From the cell containing the given text, extract its center point as (X, Y) coordinate. 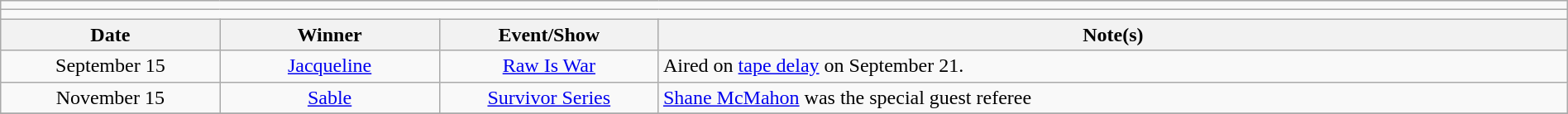
Aired on tape delay on September 21. (1113, 66)
Raw Is War (549, 66)
Shane McMahon was the special guest referee (1113, 97)
Survivor Series (549, 97)
November 15 (111, 97)
Event/Show (549, 35)
Note(s) (1113, 35)
Sable (329, 97)
September 15 (111, 66)
Date (111, 35)
Jacqueline (329, 66)
Winner (329, 35)
